Identify which cell holds the provided text, then report its (x, y) central coordinate. 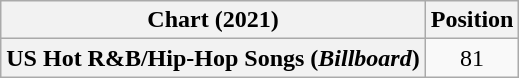
81 (472, 58)
Chart (2021) (213, 20)
US Hot R&B/Hip-Hop Songs (Billboard) (213, 58)
Position (472, 20)
